Return the (x, y) coordinate for the center point of the cell that contains the specified text.  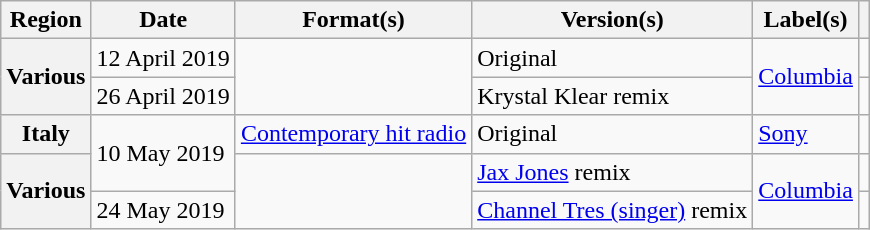
Label(s) (806, 20)
Sony (806, 134)
10 May 2019 (163, 153)
Jax Jones remix (612, 172)
Contemporary hit radio (353, 134)
24 May 2019 (163, 210)
12 April 2019 (163, 58)
Italy (46, 134)
Region (46, 20)
Format(s) (353, 20)
26 April 2019 (163, 96)
Date (163, 20)
Version(s) (612, 20)
Krystal Klear remix (612, 96)
Channel Tres (singer) remix (612, 210)
